Identify which cell holds the provided text, then report its [X, Y] central coordinate. 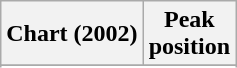
Peakposition [189, 34]
Chart (2002) [72, 34]
